Capture the cell that displays the provided text and extract its (X, Y) central coordinate. 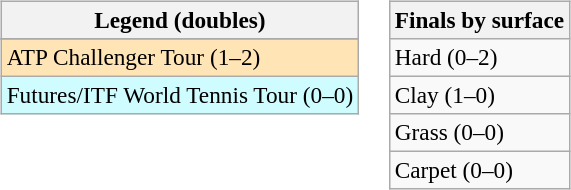
Carpet (0–0) (479, 171)
Hard (0–2) (479, 57)
Futures/ITF World Tennis Tour (0–0) (180, 95)
Finals by surface (479, 20)
Grass (0–0) (479, 133)
Clay (1–0) (479, 95)
Legend (doubles) (180, 20)
ATP Challenger Tour (1–2) (180, 57)
